For the text-containing cell, return its midpoint in [X, Y] coordinate format. 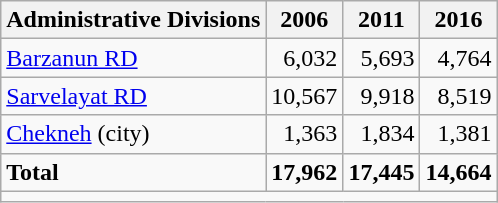
10,567 [304, 96]
14,664 [458, 172]
5,693 [382, 58]
1,834 [382, 134]
1,381 [458, 134]
2016 [458, 20]
17,962 [304, 172]
17,445 [382, 172]
2006 [304, 20]
2011 [382, 20]
8,519 [458, 96]
Chekneh (city) [134, 134]
Administrative Divisions [134, 20]
Sarvelayat RD [134, 96]
4,764 [458, 58]
Barzanun RD [134, 58]
Total [134, 172]
9,918 [382, 96]
1,363 [304, 134]
6,032 [304, 58]
